Pinpoint the cell where the given text exists, returning its (X, Y) midpoint coordinate. 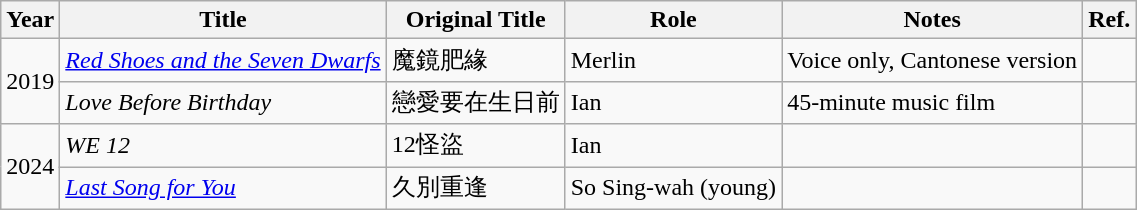
Original Title (476, 20)
Last Song for You (223, 188)
戀愛要在生日前 (476, 102)
Ref. (1110, 20)
Role (673, 20)
Year (30, 20)
WE 12 (223, 146)
12怪盜 (476, 146)
2024 (30, 166)
Voice only, Cantonese version (932, 60)
2019 (30, 82)
So Sing-wah (young) (673, 188)
45-minute music film (932, 102)
Notes (932, 20)
Red Shoes and the Seven Dwarfs (223, 60)
Merlin (673, 60)
Title (223, 20)
Love Before Birthday (223, 102)
久別重逢 (476, 188)
魔鏡肥緣 (476, 60)
